Capture the cell that displays the provided text and extract its [x, y] central coordinate. 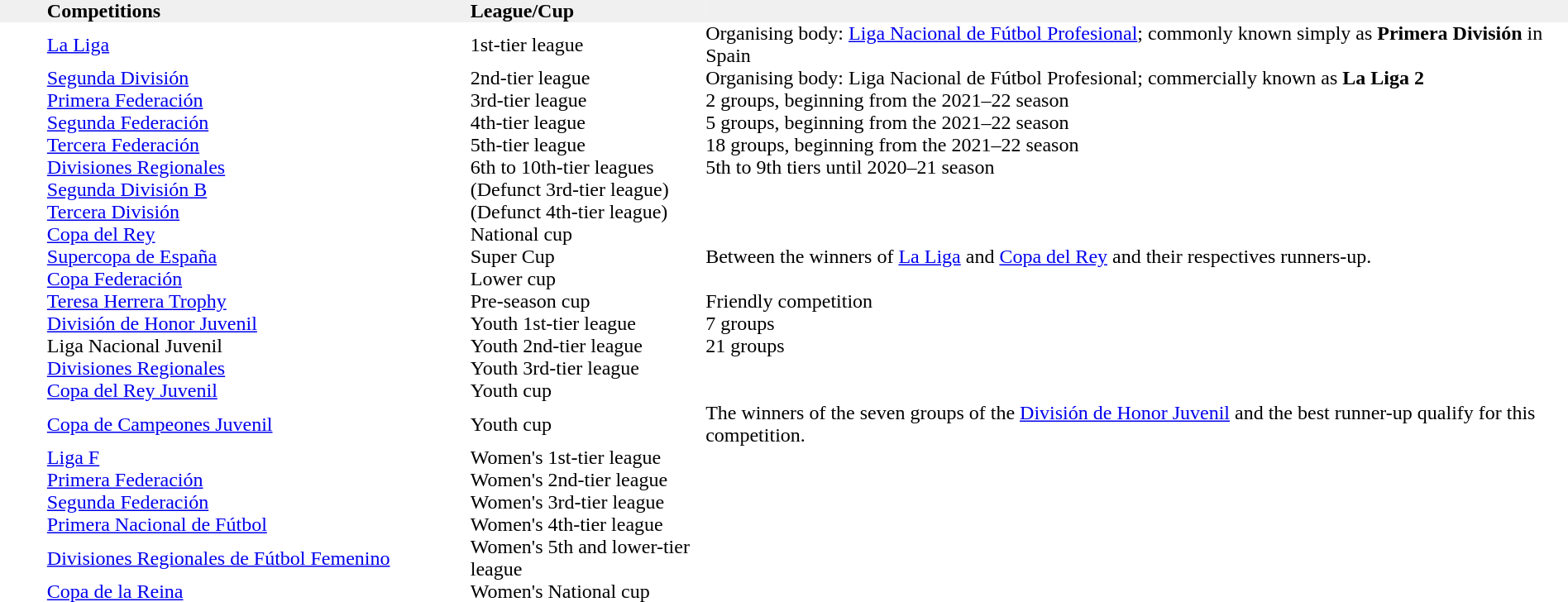
3rd-tier league [588, 101]
4th-tier league [588, 122]
Youth 3rd-tier league [588, 369]
Liga Nacional Juvenil [259, 346]
Copa Federación [259, 279]
5th-tier league [588, 146]
6th to 10th-tier leagues [588, 167]
League/Cup [588, 12]
Competitions [259, 12]
Women's 2nd-tier league [588, 480]
(Defunct 4th-tier league) [588, 212]
18 groups, beginning from the 2021–22 season [1136, 146]
Supercopa de España [259, 256]
5th to 9th tiers until 2020–21 season [1136, 167]
2 groups, beginning from the 2021–22 season [1136, 101]
Primera Nacional de Fútbol [259, 524]
21 groups [1136, 346]
Friendly competition [1136, 301]
Organising body: Liga Nacional de Fútbol Profesional; commonly known simply as Primera División in Spain [1136, 45]
National cup [588, 235]
Super Cup [588, 256]
Pre-season cup [588, 301]
(Defunct 3rd-tier league) [588, 190]
Segunda División [259, 78]
Copa del Rey [259, 235]
Divisiones Regionales de Fútbol Femenino [259, 558]
Tercera Federación [259, 146]
Women's 3rd-tier league [588, 503]
División de Honor Juvenil [259, 324]
Women's 1st-tier league [588, 458]
Between the winners of La Liga and Copa del Rey and their respectives runners-up. [1136, 256]
Women's 5th and lower-tier league [588, 558]
La Liga [259, 45]
Organising body: Liga Nacional de Fútbol Profesional; commercially known as La Liga 2 [1136, 78]
Youth 1st-tier league [588, 324]
1st-tier league [588, 45]
Tercera División [259, 212]
Copa del Rey Juvenil [259, 390]
Women's 4th-tier league [588, 524]
Lower cup [588, 279]
Youth 2nd-tier league [588, 346]
2nd-tier league [588, 78]
Copa de Campeones Juvenil [259, 424]
Teresa Herrera Trophy [259, 301]
7 groups [1136, 324]
5 groups, beginning from the 2021–22 season [1136, 122]
Segunda División B [259, 190]
The winners of the seven groups of the División de Honor Juvenil and the best runner-up qualify for this competition. [1136, 424]
Liga F [259, 458]
